Scan for the cell matching the given text and deliver its [X, Y] coordinate at center. 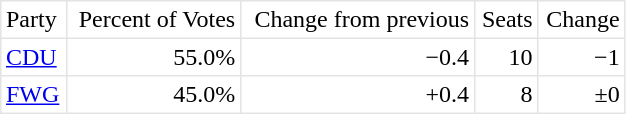
FWG [34, 94]
−0.4 [357, 57]
10 [506, 57]
Percent of Votes [154, 20]
Seats [506, 20]
±0 [582, 94]
55.0% [154, 57]
Party [34, 20]
45.0% [154, 94]
CDU [34, 57]
Change from previous [357, 20]
+0.4 [357, 94]
Change [582, 20]
8 [506, 94]
−1 [582, 57]
